Return [x, y] of the center of cell containing provided text 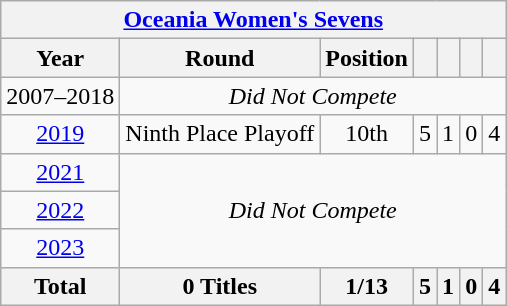
2007–2018 [60, 96]
2022 [60, 210]
Ninth Place Playoff [220, 134]
2023 [60, 248]
2019 [60, 134]
Position [367, 58]
Oceania Women's Sevens [254, 20]
Round [220, 58]
2021 [60, 172]
0 Titles [220, 286]
10th [367, 134]
Year [60, 58]
1/13 [367, 286]
Total [60, 286]
